From the cell containing the given text, extract its center point as (x, y) coordinate. 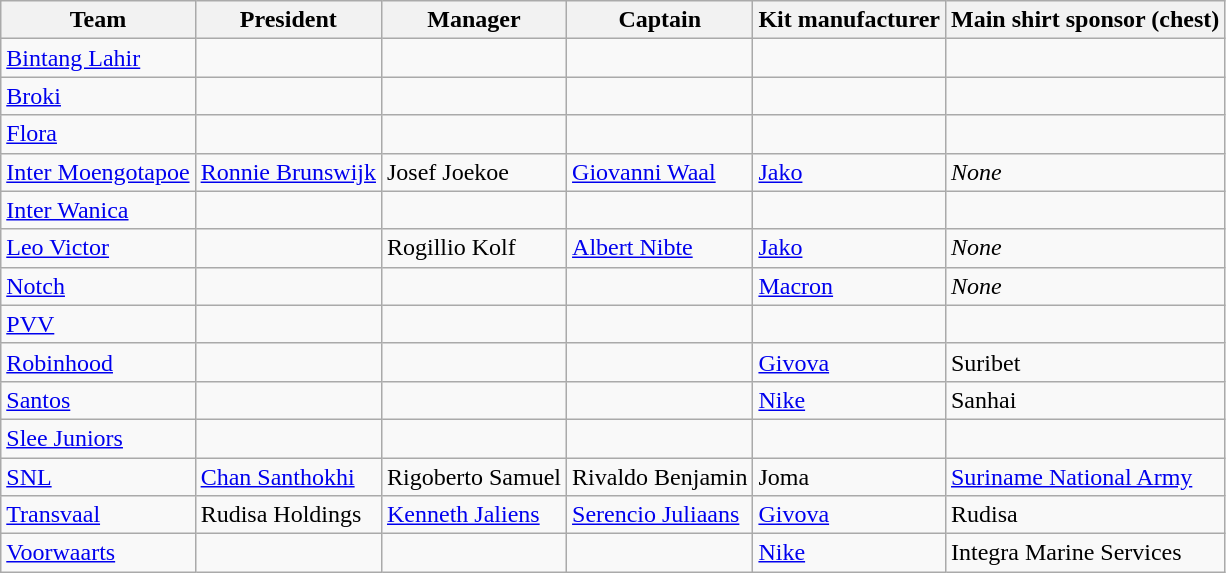
Notch (98, 286)
Macron (850, 286)
Inter Moengotapoe (98, 172)
Kit manufacturer (850, 20)
Team (98, 20)
Joma (850, 477)
Rogillio Kolf (474, 248)
Rivaldo Benjamin (660, 477)
Main shirt sponsor (chest) (1084, 20)
Rudisa (1084, 515)
Robinhood (98, 362)
Integra Marine Services (1084, 553)
Santos (98, 400)
Voorwaarts (98, 553)
Giovanni Waal (660, 172)
Kenneth Jaliens (474, 515)
Flora (98, 134)
Suribet (1084, 362)
Ronnie Brunswijk (288, 172)
Serencio Juliaans (660, 515)
Josef Joekoe (474, 172)
Leo Victor (98, 248)
Transvaal (98, 515)
Albert Nibte (660, 248)
President (288, 20)
Rudisa Holdings (288, 515)
Broki (98, 96)
Manager (474, 20)
Captain (660, 20)
Inter Wanica (98, 210)
Chan Santhokhi (288, 477)
PVV (98, 324)
Slee Juniors (98, 438)
Sanhai (1084, 400)
Rigoberto Samuel (474, 477)
Bintang Lahir (98, 58)
SNL (98, 477)
Suriname National Army (1084, 477)
